Identify which cell holds the provided text, then report its (x, y) central coordinate. 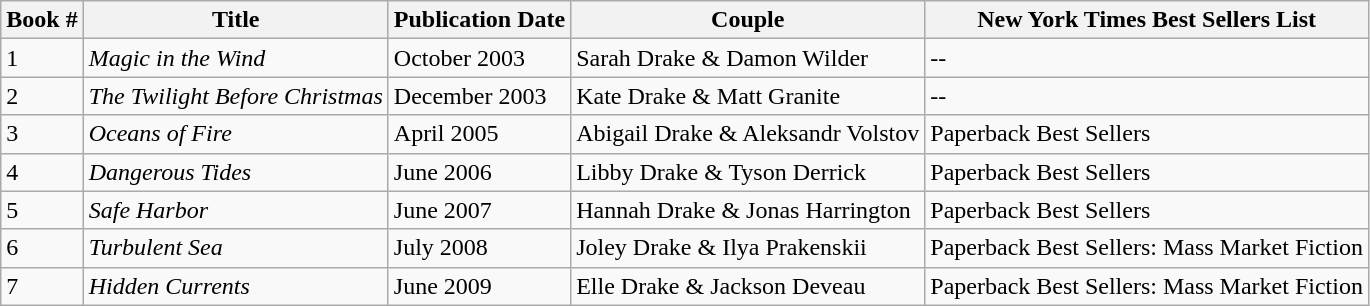
Joley Drake & Ilya Prakenskii (748, 248)
Abigail Drake & Aleksandr Volstov (748, 134)
Sarah Drake & Damon Wilder (748, 58)
1 (42, 58)
Publication Date (479, 20)
7 (42, 286)
6 (42, 248)
Title (236, 20)
Book # (42, 20)
June 2009 (479, 286)
New York Times Best Sellers List (1147, 20)
April 2005 (479, 134)
Kate Drake & Matt Granite (748, 96)
The Twilight Before Christmas (236, 96)
Turbulent Sea (236, 248)
2 (42, 96)
Safe Harbor (236, 210)
4 (42, 172)
Libby Drake & Tyson Derrick (748, 172)
June 2007 (479, 210)
December 2003 (479, 96)
July 2008 (479, 248)
Elle Drake & Jackson Deveau (748, 286)
Hidden Currents (236, 286)
October 2003 (479, 58)
5 (42, 210)
Couple (748, 20)
June 2006 (479, 172)
Oceans of Fire (236, 134)
Dangerous Tides (236, 172)
Hannah Drake & Jonas Harrington (748, 210)
Magic in the Wind (236, 58)
3 (42, 134)
